For the text-containing cell, return its midpoint in [X, Y] coordinate format. 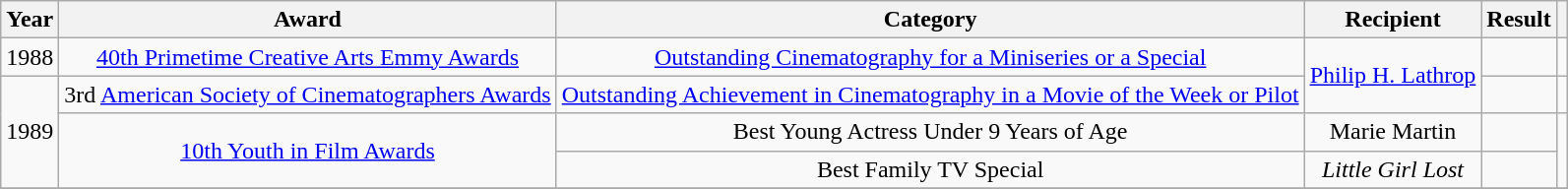
40th Primetime Creative Arts Emmy Awards [307, 57]
Recipient [1393, 20]
3rd American Society of Cinematographers Awards [307, 94]
10th Youth in Film Awards [307, 151]
Year [30, 20]
Best Young Actress Under 9 Years of Age [930, 132]
Outstanding Achievement in Cinematography in a Movie of the Week or Pilot [930, 94]
1988 [30, 57]
Award [307, 20]
Best Family TV Special [930, 169]
Result [1519, 20]
Little Girl Lost [1393, 169]
Philip H. Lathrop [1393, 76]
Marie Martin [1393, 132]
1989 [30, 132]
Outstanding Cinematography for a Miniseries or a Special [930, 57]
Category [930, 20]
